Detect which cell encompasses the target text, then output its (x, y) center coordinate. 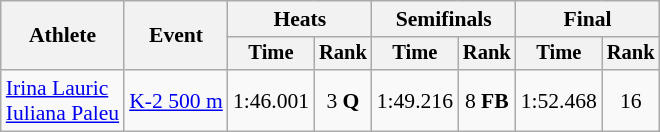
Semifinals (444, 19)
1:46.001 (271, 100)
8 FB (487, 100)
Heats (300, 19)
1:52.468 (559, 100)
Irina LauricIuliana Paleu (62, 100)
Athlete (62, 36)
Final (588, 19)
Event (176, 36)
16 (631, 100)
K-2 500 m (176, 100)
3 Q (343, 100)
1:49.216 (415, 100)
